Locate the cell with the specified text and output its (x, y) center coordinate. 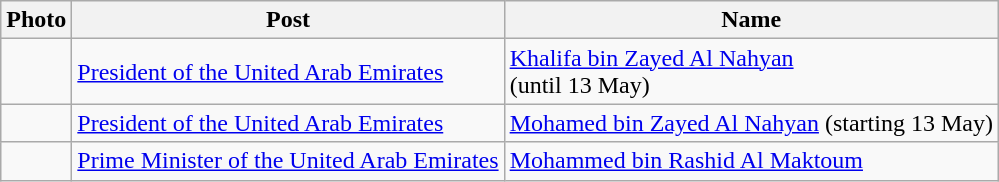
Name (751, 20)
Photo (36, 20)
Prime Minister of the United Arab Emirates (288, 161)
Post (288, 20)
Mohammed bin Rashid Al Maktoum (751, 161)
Khalifa bin Zayed Al Nahyan(until 13 May) (751, 72)
Mohamed bin Zayed Al Nahyan (starting 13 May) (751, 123)
